Capture the cell that displays the provided text and extract its (x, y) central coordinate. 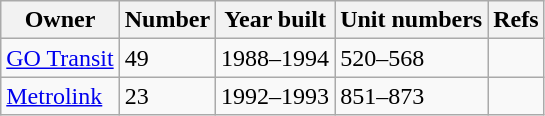
Metrolink (60, 96)
Owner (60, 20)
49 (167, 58)
23 (167, 96)
Refs (516, 20)
1988–1994 (276, 58)
Year built (276, 20)
GO Transit (60, 58)
520–568 (412, 58)
Number (167, 20)
851–873 (412, 96)
Unit numbers (412, 20)
1992–1993 (276, 96)
